Determine the [x, y] coordinate at the center of the cell enclosing the given text.  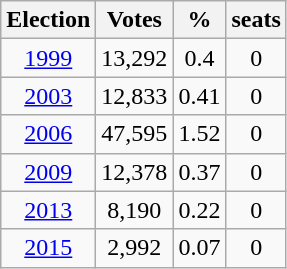
2015 [48, 248]
% [200, 20]
seats [256, 20]
2013 [48, 210]
8,190 [134, 210]
12,833 [134, 96]
12,378 [134, 172]
0.22 [200, 210]
0.07 [200, 248]
Election [48, 20]
2009 [48, 172]
13,292 [134, 58]
1999 [48, 58]
47,595 [134, 134]
0.41 [200, 96]
0.4 [200, 58]
2003 [48, 96]
2,992 [134, 248]
2006 [48, 134]
0.37 [200, 172]
1.52 [200, 134]
Votes [134, 20]
